Determine the [x, y] coordinate at the center of the cell enclosing the given text.  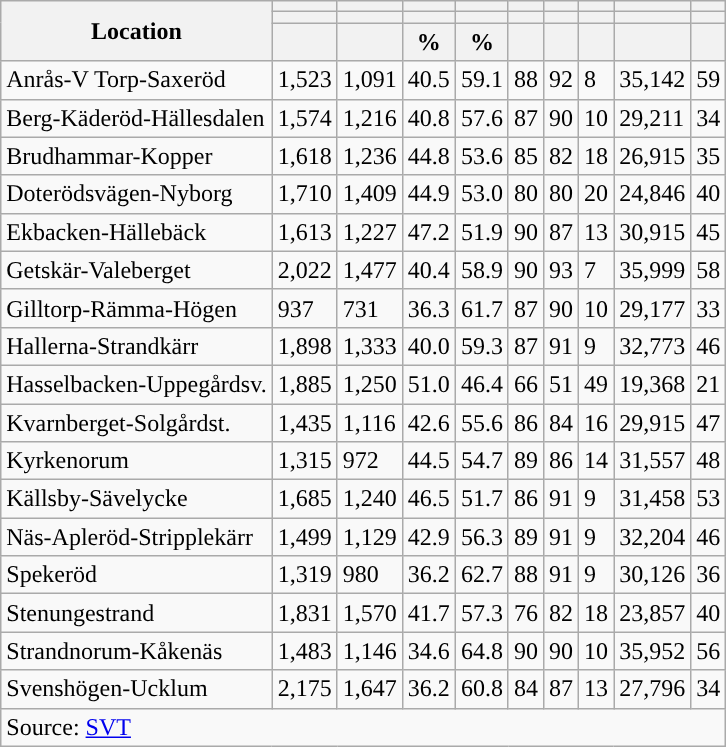
42.6 [428, 423]
40.5 [428, 80]
92 [560, 80]
1,409 [370, 194]
1,499 [304, 537]
1,333 [370, 346]
48 [708, 461]
1,831 [304, 613]
1,146 [370, 651]
58 [708, 270]
1,315 [304, 461]
31,458 [652, 499]
46.4 [482, 384]
44.8 [428, 156]
Strandnorum-Kåkenäs [136, 651]
40.8 [428, 118]
85 [526, 156]
51.9 [482, 232]
64.8 [482, 651]
1,250 [370, 384]
24,846 [652, 194]
Doterödsvägen-Nyborg [136, 194]
56.3 [482, 537]
35,999 [652, 270]
Svenshögen-Ucklum [136, 689]
Kyrkenorum [136, 461]
76 [526, 613]
40.4 [428, 270]
1,091 [370, 80]
51.0 [428, 384]
1,477 [370, 270]
1,483 [304, 651]
1,647 [370, 689]
51 [560, 384]
30,915 [652, 232]
35 [708, 156]
Anrås-V Torp-Saxeröd [136, 80]
46.5 [428, 499]
32,773 [652, 346]
59.1 [482, 80]
44.9 [428, 194]
60.8 [482, 689]
57.6 [482, 118]
55.6 [482, 423]
1,523 [304, 80]
Hasselbacken-Uppegårdsv. [136, 384]
34.6 [428, 651]
Stenungestrand [136, 613]
59.3 [482, 346]
23,857 [652, 613]
42.9 [428, 537]
2,175 [304, 689]
47 [708, 423]
Källsby-Sävelycke [136, 499]
1,116 [370, 423]
1,227 [370, 232]
Näs-Apleröd-Stripplekärr [136, 537]
51.7 [482, 499]
35,142 [652, 80]
66 [526, 384]
1,240 [370, 499]
56 [708, 651]
29,177 [652, 308]
Gilltorp-Rämma-Högen [136, 308]
Berg-Käderöd-Hällesdalen [136, 118]
93 [560, 270]
Kvarnberget-Solgårdst. [136, 423]
Location [136, 31]
Brudhammar-Kopper [136, 156]
41.7 [428, 613]
8 [596, 80]
1,885 [304, 384]
47.2 [428, 232]
53.0 [482, 194]
1,574 [304, 118]
7 [596, 270]
Spekeröd [136, 575]
26,915 [652, 156]
33 [708, 308]
Hallerna-Strandkärr [136, 346]
29,211 [652, 118]
1,710 [304, 194]
731 [370, 308]
27,796 [652, 689]
1,570 [370, 613]
62.7 [482, 575]
35,952 [652, 651]
30,126 [652, 575]
1,898 [304, 346]
36.3 [428, 308]
53.6 [482, 156]
61.7 [482, 308]
1,319 [304, 575]
Source: SVT [364, 727]
980 [370, 575]
53 [708, 499]
16 [596, 423]
1,618 [304, 156]
57.3 [482, 613]
20 [596, 194]
32,204 [652, 537]
44.5 [428, 461]
1,236 [370, 156]
1,685 [304, 499]
59 [708, 80]
972 [370, 461]
49 [596, 384]
Ekbacken-Hällebäck [136, 232]
Getskär-Valeberget [136, 270]
19,368 [652, 384]
45 [708, 232]
58.9 [482, 270]
1,129 [370, 537]
1,435 [304, 423]
937 [304, 308]
31,557 [652, 461]
14 [596, 461]
40.0 [428, 346]
1,216 [370, 118]
2,022 [304, 270]
1,613 [304, 232]
21 [708, 384]
29,915 [652, 423]
54.7 [482, 461]
36 [708, 575]
